Pinpoint the cell where the given text exists, returning its (x, y) midpoint coordinate. 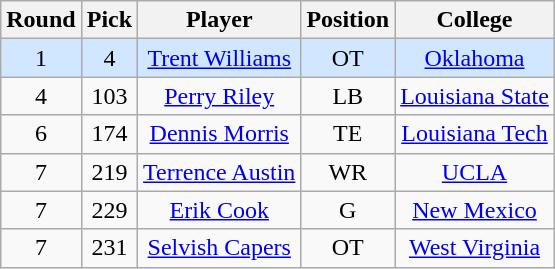
UCLA (475, 172)
Louisiana Tech (475, 134)
Trent Williams (220, 58)
Position (348, 20)
219 (109, 172)
Louisiana State (475, 96)
231 (109, 248)
Oklahoma (475, 58)
174 (109, 134)
New Mexico (475, 210)
Terrence Austin (220, 172)
Pick (109, 20)
Player (220, 20)
Perry Riley (220, 96)
1 (41, 58)
103 (109, 96)
WR (348, 172)
Selvish Capers (220, 248)
LB (348, 96)
West Virginia (475, 248)
Dennis Morris (220, 134)
Round (41, 20)
G (348, 210)
6 (41, 134)
Erik Cook (220, 210)
TE (348, 134)
229 (109, 210)
College (475, 20)
